From the cell containing the given text, extract its center point as [x, y] coordinate. 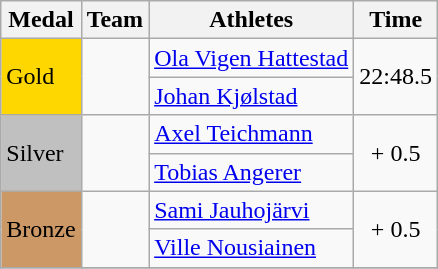
Ville Nousiainen [252, 248]
Athletes [252, 20]
Sami Jauhojärvi [252, 210]
Johan Kjølstad [252, 96]
Ola Vigen Hattestad [252, 58]
Silver [41, 153]
Time [396, 20]
Axel Teichmann [252, 134]
Team [115, 20]
Gold [41, 77]
Tobias Angerer [252, 172]
Bronze [41, 229]
22:48.5 [396, 77]
Medal [41, 20]
